Extract the (x, y) coordinate from the center of the cell holding the provided text.  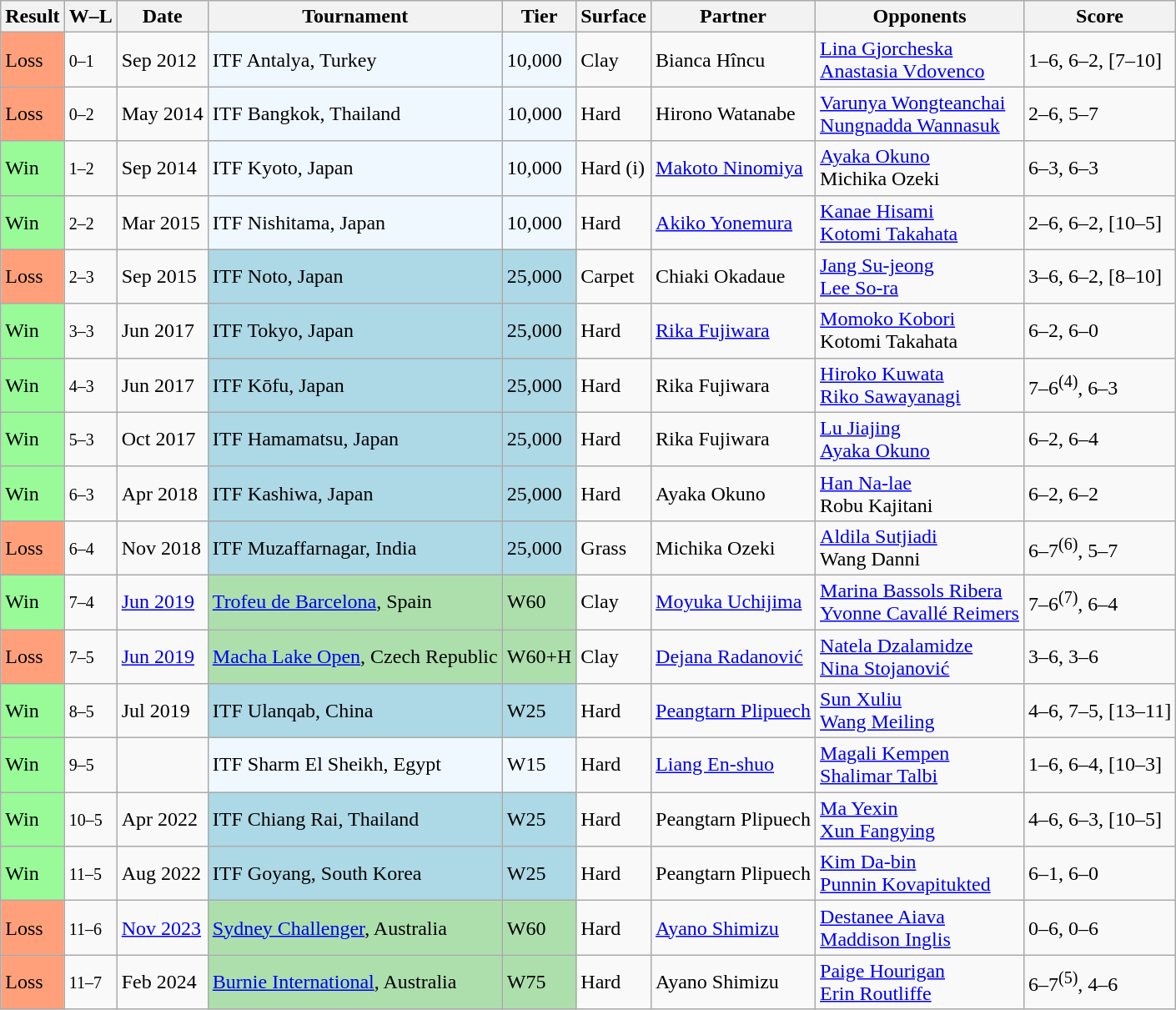
Nov 2018 (162, 547)
Lu Jiajing Ayaka Okuno (920, 439)
ITF Noto, Japan (355, 277)
May 2014 (162, 113)
Akiko Yonemura (734, 222)
3–6, 6–2, [8–10] (1099, 277)
Grass (614, 547)
0–1 (90, 60)
2–3 (90, 277)
Trofeu de Barcelona, Spain (355, 602)
Mar 2015 (162, 222)
11–7 (90, 982)
Momoko Kobori Kotomi Takahata (920, 330)
Michika Ozeki (734, 547)
Paige Hourigan Erin Routliffe (920, 982)
Feb 2024 (162, 982)
ITF Nishitama, Japan (355, 222)
Ma Yexin Xun Fangying (920, 819)
7–4 (90, 602)
2–2 (90, 222)
Dejana Radanović (734, 656)
ITF Chiang Rai, Thailand (355, 819)
6–7(6), 5–7 (1099, 547)
Opponents (920, 17)
4–3 (90, 385)
Hirono Watanabe (734, 113)
Han Na-lae Robu Kajitani (920, 494)
11–5 (90, 874)
6–7(5), 4–6 (1099, 982)
Apr 2018 (162, 494)
Moyuka Uchijima (734, 602)
4–6, 7–5, [13–11] (1099, 711)
6–2, 6–0 (1099, 330)
1–2 (90, 168)
Date (162, 17)
3–3 (90, 330)
Sydney Challenger, Australia (355, 927)
Sep 2015 (162, 277)
Burnie International, Australia (355, 982)
ITF Kashiwa, Japan (355, 494)
7–6(4), 6–3 (1099, 385)
Lina Gjorcheska Anastasia Vdovenco (920, 60)
Magali Kempen Shalimar Talbi (920, 766)
Hard (i) (614, 168)
Marina Bassols Ribera Yvonne Cavallé Reimers (920, 602)
6–3, 6–3 (1099, 168)
1–6, 6–4, [10–3] (1099, 766)
Ayaka Okuno Michika Ozeki (920, 168)
6–3 (90, 494)
Carpet (614, 277)
Nov 2023 (162, 927)
2–6, 5–7 (1099, 113)
W–L (90, 17)
ITF Muzaffarnagar, India (355, 547)
W75 (539, 982)
Natela Dzalamidze Nina Stojanović (920, 656)
9–5 (90, 766)
Apr 2022 (162, 819)
2–6, 6–2, [10–5] (1099, 222)
Surface (614, 17)
Tier (539, 17)
0–2 (90, 113)
ITF Ulanqab, China (355, 711)
ITF Bangkok, Thailand (355, 113)
Aug 2022 (162, 874)
ITF Sharm El Sheikh, Egypt (355, 766)
Varunya Wongteanchai Nungnadda Wannasuk (920, 113)
Oct 2017 (162, 439)
7–5 (90, 656)
3–6, 3–6 (1099, 656)
8–5 (90, 711)
ITF Tokyo, Japan (355, 330)
Makoto Ninomiya (734, 168)
Jul 2019 (162, 711)
4–6, 6–3, [10–5] (1099, 819)
6–2, 6–4 (1099, 439)
Destanee Aiava Maddison Inglis (920, 927)
ITF Kōfu, Japan (355, 385)
Sun Xuliu Wang Meiling (920, 711)
0–6, 0–6 (1099, 927)
Kim Da-bin Punnin Kovapitukted (920, 874)
Tournament (355, 17)
W60+H (539, 656)
6–2, 6–2 (1099, 494)
Ayaka Okuno (734, 494)
Bianca Hîncu (734, 60)
ITF Hamamatsu, Japan (355, 439)
ITF Goyang, South Korea (355, 874)
1–6, 6–2, [7–10] (1099, 60)
6–4 (90, 547)
Aldila Sutjiadi Wang Danni (920, 547)
10–5 (90, 819)
W15 (539, 766)
5–3 (90, 439)
Result (33, 17)
Partner (734, 17)
7–6(7), 6–4 (1099, 602)
11–6 (90, 927)
Sep 2012 (162, 60)
Sep 2014 (162, 168)
Jang Su-jeong Lee So-ra (920, 277)
Liang En-shuo (734, 766)
Kanae Hisami Kotomi Takahata (920, 222)
Hiroko Kuwata Riko Sawayanagi (920, 385)
Chiaki Okadaue (734, 277)
ITF Antalya, Turkey (355, 60)
6–1, 6–0 (1099, 874)
Macha Lake Open, Czech Republic (355, 656)
ITF Kyoto, Japan (355, 168)
Score (1099, 17)
